Identify which cell holds the provided text, then report its (X, Y) central coordinate. 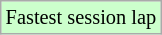
Fastest session lap (81, 17)
